Return [x, y] of the center of cell containing provided text 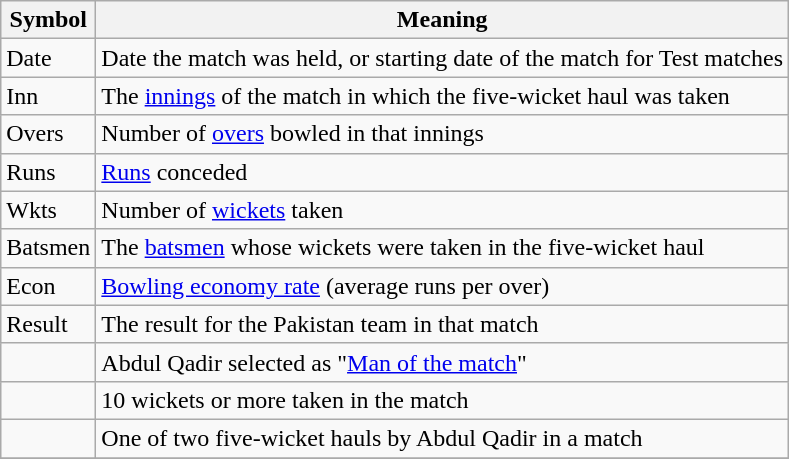
Inn [48, 96]
Date the match was held, or starting date of the match for Test matches [442, 58]
Overs [48, 134]
Date [48, 58]
Runs [48, 172]
Abdul Qadir selected as "Man of the match" [442, 362]
The batsmen whose wickets were taken in the five-wicket haul [442, 248]
Bowling economy rate (average runs per over) [442, 286]
Wkts [48, 210]
Number of wickets taken [442, 210]
Econ [48, 286]
Result [48, 324]
One of two five-wicket hauls by Abdul Qadir in a match [442, 438]
10 wickets or more taken in the match [442, 400]
Batsmen [48, 248]
Meaning [442, 20]
The innings of the match in which the five-wicket haul was taken [442, 96]
Number of overs bowled in that innings [442, 134]
Symbol [48, 20]
Runs conceded [442, 172]
The result for the Pakistan team in that match [442, 324]
